Scan for the cell matching the given text and deliver its [x, y] coordinate at center. 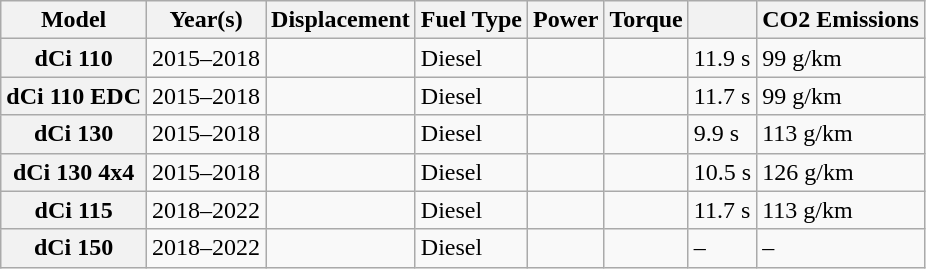
9.9 s [722, 134]
dCi 115 [74, 210]
CO2 Emissions [841, 20]
11.9 s [722, 58]
dCi 150 [74, 248]
dCi 130 4x4 [74, 172]
Fuel Type [471, 20]
Power [565, 20]
dCi 110 EDC [74, 96]
Model [74, 20]
dCi 110 [74, 58]
Year(s) [206, 20]
126 g/km [841, 172]
Torque [646, 20]
10.5 s [722, 172]
Displacement [341, 20]
dCi 130 [74, 134]
